Identify which cell holds the provided text, then report its (X, Y) central coordinate. 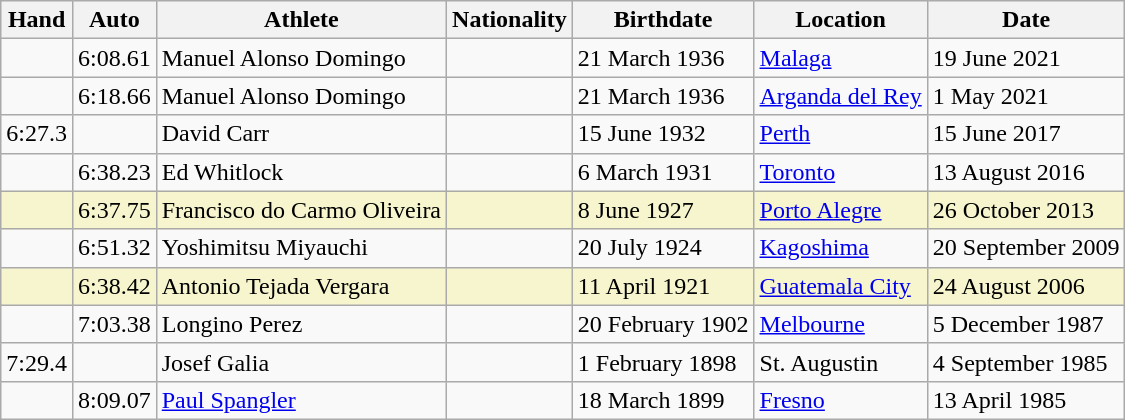
Athlete (301, 20)
Auto (114, 20)
Hand (37, 20)
8:09.07 (114, 400)
13 August 2016 (1026, 172)
6:27.3 (37, 134)
20 September 2009 (1026, 248)
6 March 1931 (663, 172)
Fresno (840, 400)
8 June 1927 (663, 210)
7:03.38 (114, 324)
1 May 2021 (1026, 96)
20 July 1924 (663, 248)
15 June 2017 (1026, 134)
Arganda del Rey (840, 96)
St. Augustin (840, 362)
1 February 1898 (663, 362)
20 February 1902 (663, 324)
4 September 1985 (1026, 362)
Ed Whitlock (301, 172)
Longino Perez (301, 324)
5 December 1987 (1026, 324)
Location (840, 20)
6:08.61 (114, 58)
Birthdate (663, 20)
Guatemala City (840, 286)
6:51.32 (114, 248)
Francisco do Carmo Oliveira (301, 210)
David Carr (301, 134)
Date (1026, 20)
19 June 2021 (1026, 58)
15 June 1932 (663, 134)
Paul Spangler (301, 400)
7:29.4 (37, 362)
Toronto (840, 172)
6:37.75 (114, 210)
6:38.23 (114, 172)
Perth (840, 134)
18 March 1899 (663, 400)
26 October 2013 (1026, 210)
6:18.66 (114, 96)
Antonio Tejada Vergara (301, 286)
13 April 1985 (1026, 400)
Malaga (840, 58)
Kagoshima (840, 248)
Josef Galia (301, 362)
24 August 2006 (1026, 286)
Melbourne (840, 324)
11 April 1921 (663, 286)
Nationality (510, 20)
6:38.42 (114, 286)
Yoshimitsu Miyauchi (301, 248)
Porto Alegre (840, 210)
